Extract the [x, y] coordinate from the center of the cell holding the provided text.  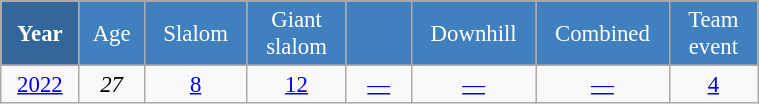
4 [714, 85]
Giantslalom [296, 34]
Age [112, 34]
Team event [714, 34]
8 [196, 85]
Combined [602, 34]
27 [112, 85]
Slalom [196, 34]
Downhill [473, 34]
2022 [40, 85]
12 [296, 85]
Year [40, 34]
